Scan for the cell matching the given text and deliver its (X, Y) coordinate at center. 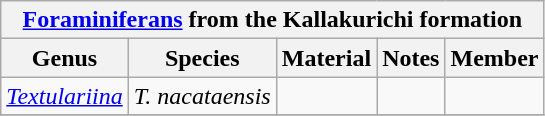
Textulariina (65, 96)
Species (202, 58)
Genus (65, 58)
T. nacataensis (202, 96)
Foraminiferans from the Kallakurichi formation (272, 20)
Member (494, 58)
Material (326, 58)
Notes (411, 58)
